Output the [x, y] coordinate of the center of the cell containing the given text.  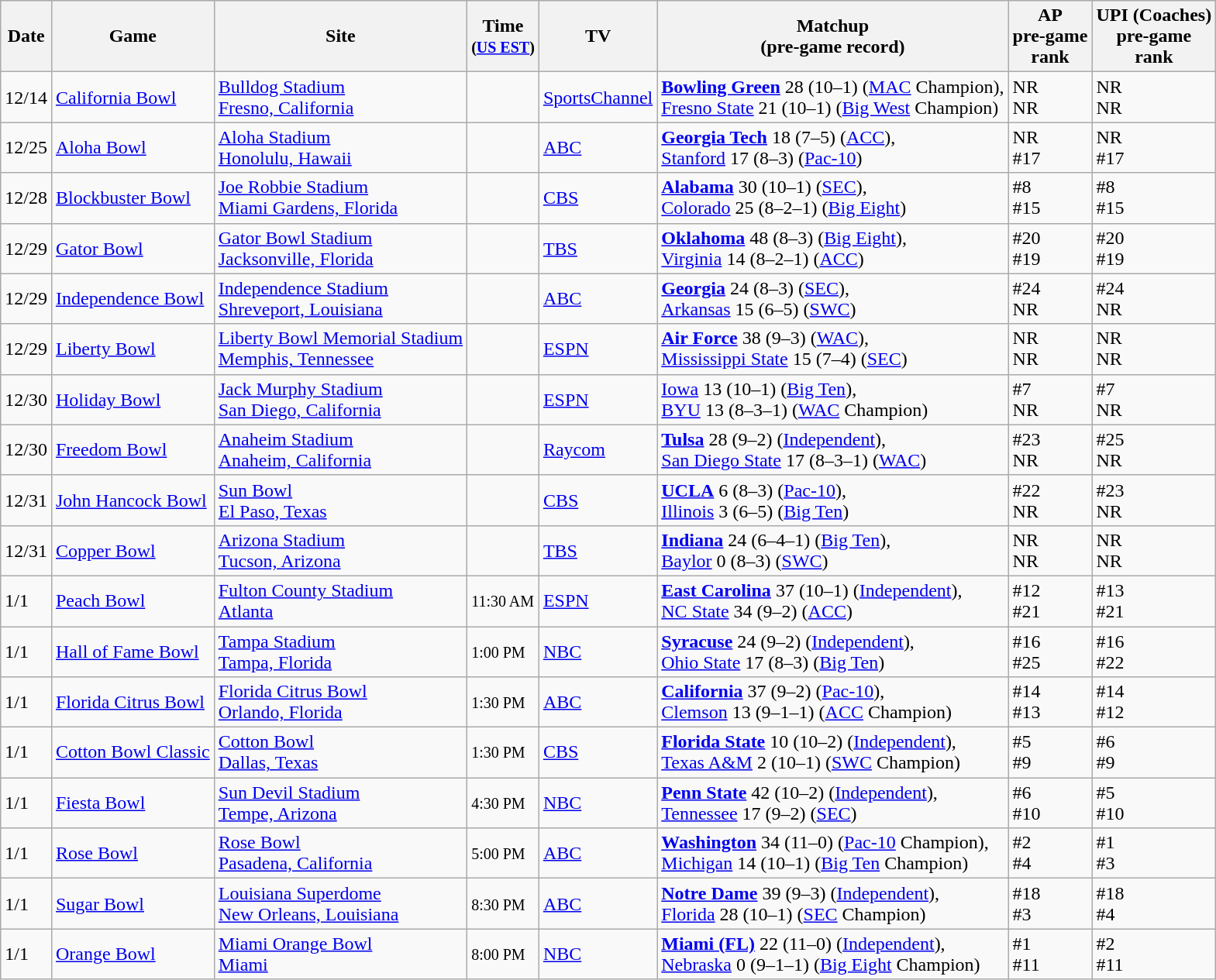
Sugar Bowl [133, 903]
APpre-gamerank [1050, 36]
Anaheim Stadium Anaheim, California [340, 449]
#13#21 [1154, 601]
#6#10 [1050, 803]
Tampa Stadium Tampa, Florida [340, 651]
#25NR [1154, 449]
#22NR [1050, 500]
#16#22 [1154, 651]
8:30 PM [504, 903]
12/25 [26, 147]
Bowling Green 28 (10–1) (MAC Champion),Fresno State 21 (10–1) (Big West Champion) [832, 98]
Florida State 10 (10–2) (Independent),Texas A&M 2 (10–1) (SWC Champion) [832, 753]
1:00 PM [504, 651]
12/28 [26, 198]
Liberty Bowl [133, 349]
TV [598, 36]
5:00 PM [504, 854]
#14#13 [1050, 702]
Georgia Tech 18 (7–5) (ACC),Stanford 17 (8–3) (Pac-10) [832, 147]
Sun Bowl El Paso, Texas [340, 500]
12/14 [26, 98]
#5#9 [1050, 753]
#5#10 [1154, 803]
Oklahoma 48 (8–3) (Big Eight),Virginia 14 (8–2–1) (ACC) [832, 248]
Bulldog Stadium Fresno, California [340, 98]
#2#11 [1154, 954]
Hall of Fame Bowl [133, 651]
Arizona Stadium Tucson, Arizona [340, 550]
SportsChannel [598, 98]
Florida Citrus Bowl [133, 702]
John Hancock Bowl [133, 500]
#18#3 [1050, 903]
Holiday Bowl [133, 400]
Gator Bowl [133, 248]
Iowa 13 (10–1) (Big Ten),BYU 13 (8–3–1) (WAC Champion) [832, 400]
Copper Bowl [133, 550]
UCLA 6 (8–3) (Pac-10),Illinois 3 (6–5) (Big Ten) [832, 500]
East Carolina 37 (10–1) (Independent),NC State 34 (9–2) (ACC) [832, 601]
Florida Citrus Bowl Orlando, Florida [340, 702]
California Bowl [133, 98]
Notre Dame 39 (9–3) (Independent),Florida 28 (10–1) (SEC Champion) [832, 903]
Rose Bowl [133, 854]
Sun Devil Stadium Tempe, Arizona [340, 803]
Cotton Bowl Dallas, Texas [340, 753]
4:30 PM [504, 803]
Washington 34 (11–0) (Pac-10 Champion),Michigan 14 (10–1) (Big Ten Champion) [832, 854]
Peach Bowl [133, 601]
Gator Bowl Stadium Jacksonville, Florida [340, 248]
Alabama 30 (10–1) (SEC),Colorado 25 (8–2–1) (Big Eight) [832, 198]
UPI (Coaches)pre-gamerank [1154, 36]
Georgia 24 (8–3) (SEC),Arkansas 15 (6–5) (SWC) [832, 299]
Air Force 38 (9–3) (WAC),Mississippi State 15 (7–4) (SEC) [832, 349]
California 37 (9–2) (Pac-10),Clemson 13 (9–1–1) (ACC Champion) [832, 702]
#14#12 [1154, 702]
Syracuse 24 (9–2) (Independent),Ohio State 17 (8–3) (Big Ten) [832, 651]
11:30 AM [504, 601]
#16#25 [1050, 651]
Game [133, 36]
Matchup(pre-game record) [832, 36]
Miami (FL) 22 (11–0) (Independent),Nebraska 0 (9–1–1) (Big Eight Champion) [832, 954]
Louisiana Superdome New Orleans, Louisiana [340, 903]
Liberty Bowl Memorial Stadium Memphis, Tennessee [340, 349]
Blockbuster Bowl [133, 198]
Independence Stadium Shreveport, Louisiana [340, 299]
Aloha Stadium Honolulu, Hawaii [340, 147]
Aloha Bowl [133, 147]
#2#4 [1050, 854]
Cotton Bowl Classic [133, 753]
Rose Bowl Pasadena, California [340, 854]
#1#3 [1154, 854]
Joe Robbie Stadium Miami Gardens, Florida [340, 198]
Time(US EST) [504, 36]
#12#21 [1050, 601]
Indiana 24 (6–4–1) (Big Ten),Baylor 0 (8–3) (SWC) [832, 550]
Independence Bowl [133, 299]
#18#4 [1154, 903]
#1#11 [1050, 954]
Fiesta Bowl [133, 803]
Date [26, 36]
Orange Bowl [133, 954]
Penn State 42 (10–2) (Independent),Tennessee 17 (9–2) (SEC) [832, 803]
Jack Murphy Stadium San Diego, California [340, 400]
Fulton County Stadium Atlanta [340, 601]
Tulsa 28 (9–2) (Independent),San Diego State 17 (8–3–1) (WAC) [832, 449]
Raycom [598, 449]
Freedom Bowl [133, 449]
#6#9 [1154, 753]
8:00 PM [504, 954]
Site [340, 36]
Miami Orange Bowl Miami [340, 954]
